Locate the cell with the specified text and output its (x, y) center coordinate. 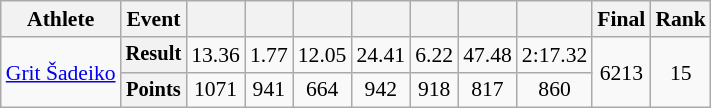
941 (269, 90)
860 (554, 90)
Rank (680, 19)
Points (154, 90)
12.05 (322, 55)
942 (380, 90)
13.36 (216, 55)
1071 (216, 90)
15 (680, 72)
2:17.32 (554, 55)
6.22 (434, 55)
Result (154, 55)
6213 (621, 72)
1.77 (269, 55)
Athlete (61, 19)
Final (621, 19)
24.41 (380, 55)
47.48 (488, 55)
918 (434, 90)
664 (322, 90)
Grit Šadeiko (61, 72)
Event (154, 19)
817 (488, 90)
